Provide the [X, Y] coordinate of the cell's center where the given text is located.  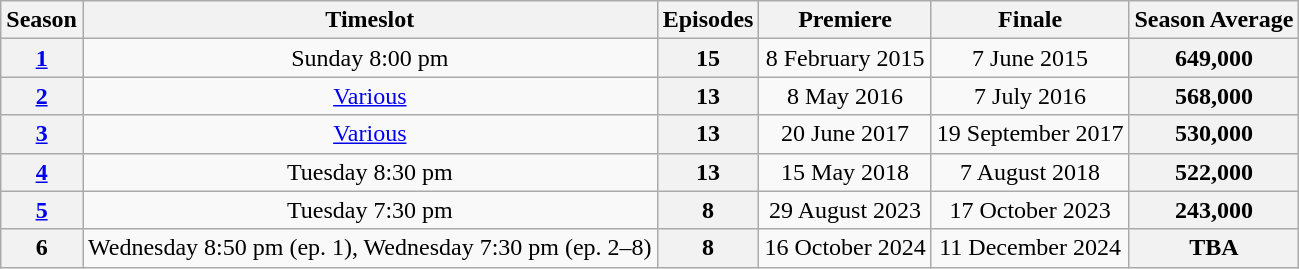
3 [42, 134]
568,000 [1214, 96]
522,000 [1214, 172]
Season Average [1214, 20]
530,000 [1214, 134]
Season [42, 20]
16 October 2024 [845, 248]
15 [708, 58]
8 May 2016 [845, 96]
Finale [1030, 20]
TBA [1214, 248]
29 August 2023 [845, 210]
5 [42, 210]
7 June 2015 [1030, 58]
7 July 2016 [1030, 96]
8 February 2015 [845, 58]
Sunday 8:00 pm [370, 58]
7 August 2018 [1030, 172]
11 December 2024 [1030, 248]
15 May 2018 [845, 172]
Episodes [708, 20]
20 June 2017 [845, 134]
1 [42, 58]
19 September 2017 [1030, 134]
Tuesday 8:30 pm [370, 172]
2 [42, 96]
4 [42, 172]
243,000 [1214, 210]
Timeslot [370, 20]
Wednesday 8:50 pm (ep. 1), Wednesday 7:30 pm (ep. 2–8) [370, 248]
Tuesday 7:30 pm [370, 210]
6 [42, 248]
649,000 [1214, 58]
17 October 2023 [1030, 210]
Premiere [845, 20]
